Locate the cell with the specified text and output its (X, Y) center coordinate. 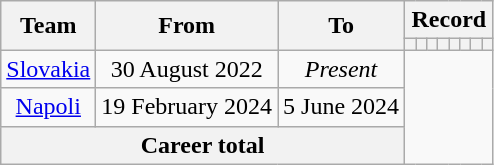
19 February 2024 (187, 107)
From (187, 26)
30 August 2022 (187, 69)
Present (342, 69)
Slovakia (48, 69)
To (342, 26)
Career total (203, 145)
Record (449, 20)
Team (48, 26)
Napoli (48, 107)
5 June 2024 (342, 107)
